Locate the cell with the specified text and output its [x, y] center coordinate. 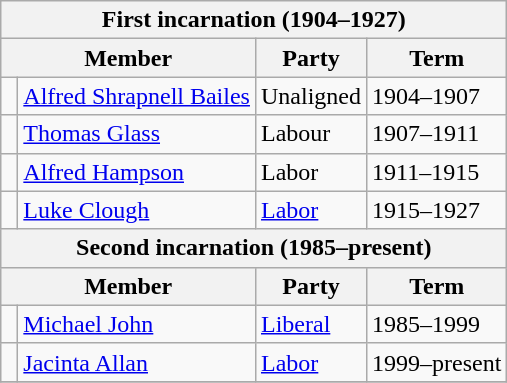
Liberal [310, 324]
1915–1927 [437, 210]
Labour [310, 134]
Luke Clough [137, 210]
First incarnation (1904–1927) [254, 20]
1904–1907 [437, 96]
Alfred Shrapnell Bailes [137, 96]
Alfred Hampson [137, 172]
Second incarnation (1985–present) [254, 248]
1999–present [437, 362]
Unaligned [310, 96]
Michael John [137, 324]
1985–1999 [437, 324]
Thomas Glass [137, 134]
Jacinta Allan [137, 362]
1911–1915 [437, 172]
1907–1911 [437, 134]
